Provide the (x, y) coordinate of the cell's center where the given text is located.  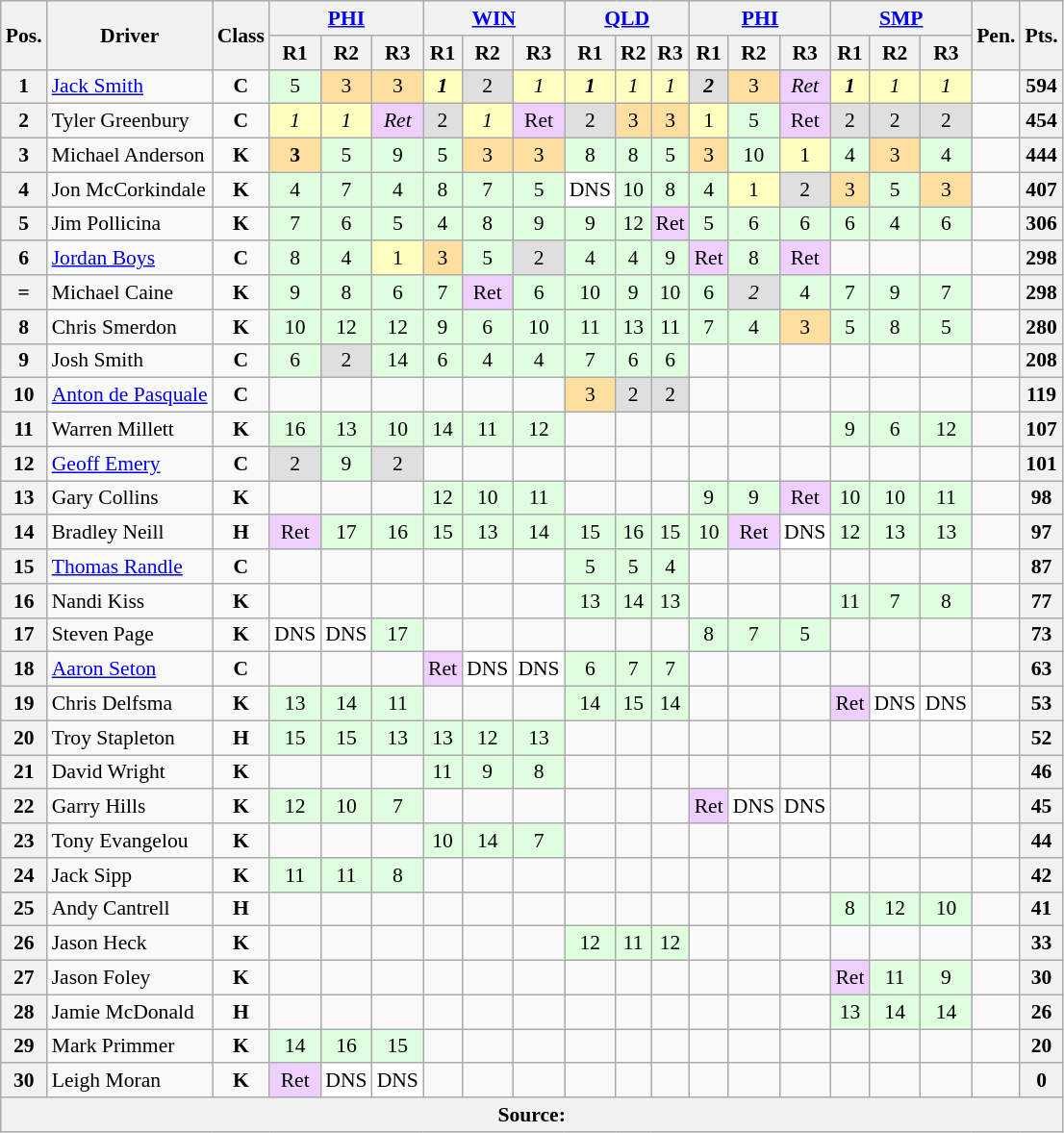
Bradley Neill (130, 533)
107 (1041, 430)
Garry Hills (130, 807)
27 (24, 978)
63 (1041, 669)
280 (1041, 327)
WIN (494, 18)
77 (1041, 601)
306 (1041, 224)
Chris Smerdon (130, 327)
Driver (130, 35)
41 (1041, 909)
23 (24, 841)
Aaron Seton (130, 669)
42 (1041, 875)
Michael Anderson (130, 156)
33 (1041, 944)
Jamie McDonald (130, 1012)
Gary Collins (130, 498)
Thomas Randle (130, 566)
45 (1041, 807)
Jordan Boys (130, 259)
Steven Page (130, 635)
Pen. (996, 35)
53 (1041, 704)
98 (1041, 498)
18 (24, 669)
Tony Evangelou (130, 841)
Pos. (24, 35)
Warren Millett (130, 430)
Source: (532, 1115)
73 (1041, 635)
= (24, 292)
0 (1041, 1081)
Chris Delfsma (130, 704)
29 (24, 1046)
28 (24, 1012)
52 (1041, 738)
Tyler Greenbury (130, 121)
Nandi Kiss (130, 601)
87 (1041, 566)
21 (24, 772)
Leigh Moran (130, 1081)
97 (1041, 533)
Jason Heck (130, 944)
Jason Foley (130, 978)
Class (241, 35)
594 (1041, 87)
22 (24, 807)
Troy Stapleton (130, 738)
Geoff Emery (130, 464)
Michael Caine (130, 292)
David Wright (130, 772)
444 (1041, 156)
407 (1041, 189)
QLD (627, 18)
Andy Cantrell (130, 909)
Jim Pollicina (130, 224)
Jack Smith (130, 87)
454 (1041, 121)
Jack Sipp (130, 875)
19 (24, 704)
Josh Smith (130, 361)
44 (1041, 841)
46 (1041, 772)
119 (1041, 395)
208 (1041, 361)
Pts. (1041, 35)
24 (24, 875)
SMP (900, 18)
Anton de Pasquale (130, 395)
Mark Primmer (130, 1046)
25 (24, 909)
Jon McCorkindale (130, 189)
101 (1041, 464)
